Pinpoint the cell where the given text exists, returning its [X, Y] midpoint coordinate. 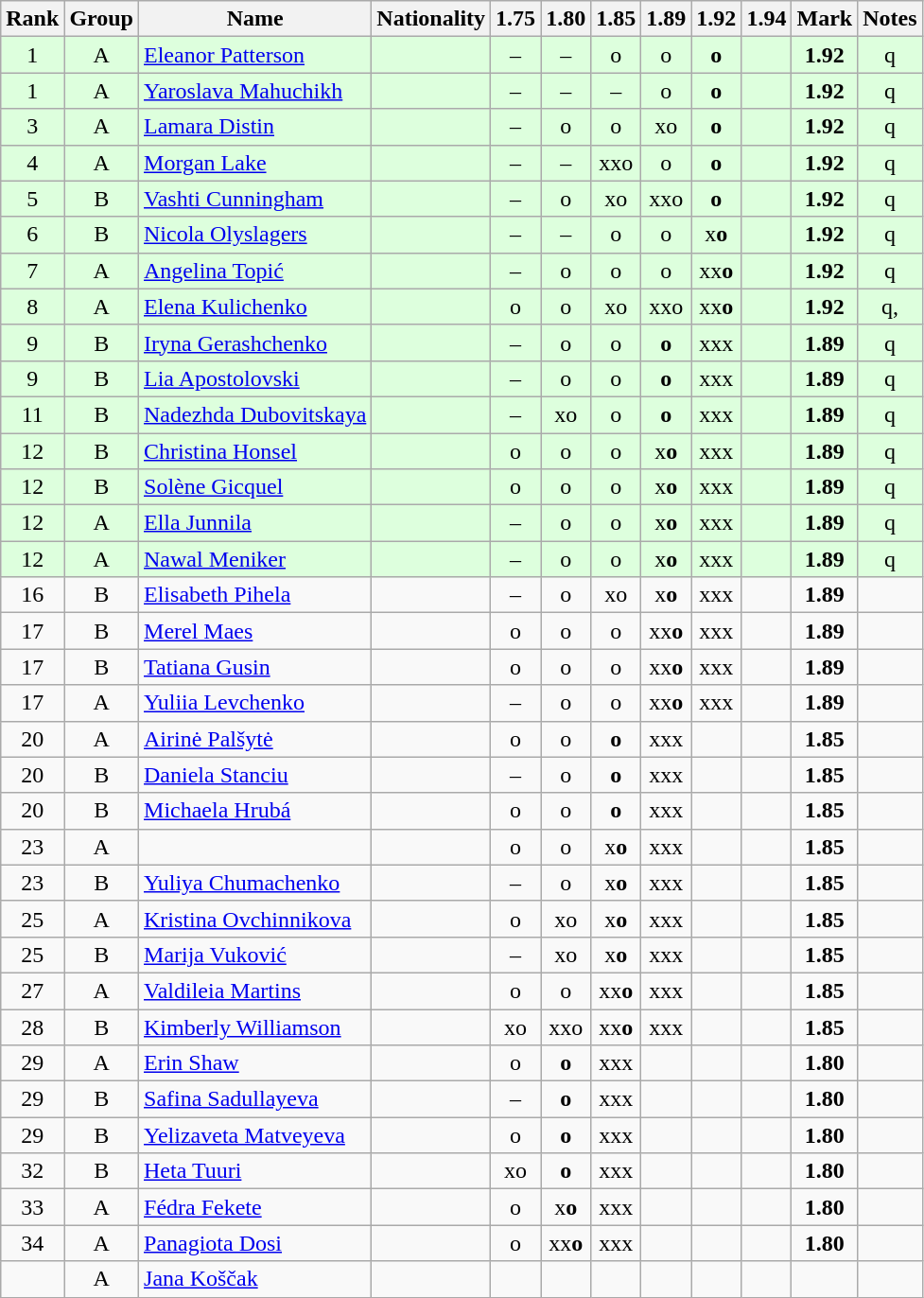
Eleanor Patterson [255, 55]
Merel Maes [255, 631]
Tatiana Gusin [255, 667]
Morgan Lake [255, 163]
3 [32, 127]
27 [32, 991]
Safina Sadullayeva [255, 1099]
Nawal Meniker [255, 559]
Vashti Cunningham [255, 199]
5 [32, 199]
Name [255, 19]
33 [32, 1207]
Airinė Palšytė [255, 739]
Kimberly Williamson [255, 1026]
Jana Koščak [255, 1279]
Heta Tuuri [255, 1171]
Rank [32, 19]
32 [32, 1171]
Nicola Olyslagers [255, 235]
Yuliia Levchenko [255, 703]
Solène Gicquel [255, 487]
Yuliya Chumachenko [255, 883]
16 [32, 595]
4 [32, 163]
Christina Honsel [255, 451]
1.75 [516, 19]
7 [32, 271]
Panagiota Dosi [255, 1243]
Michaela Hrubá [255, 811]
Yaroslava Mahuchikh [255, 91]
8 [32, 307]
Group [102, 19]
Erin Shaw [255, 1063]
Valdileia Martins [255, 991]
Daniela Stanciu [255, 775]
Elena Kulichenko [255, 307]
Fédra Fekete [255, 1207]
Mark [825, 19]
Kristina Ovchinnikova [255, 919]
Iryna Gerashchenko [255, 342]
34 [32, 1243]
Angelina Topić [255, 271]
Elisabeth Pihela [255, 595]
6 [32, 235]
Lamara Distin [255, 127]
1.94 [766, 19]
Nationality [431, 19]
Notes [890, 19]
q, [890, 307]
28 [32, 1026]
Nadezhda Dubovitskaya [255, 414]
Marija Vuković [255, 955]
Ella Junnila [255, 523]
Yelizaveta Matveyeva [255, 1135]
11 [32, 414]
Lia Apostolovski [255, 378]
